Output the [X, Y] coordinate of the center of the cell containing the given text.  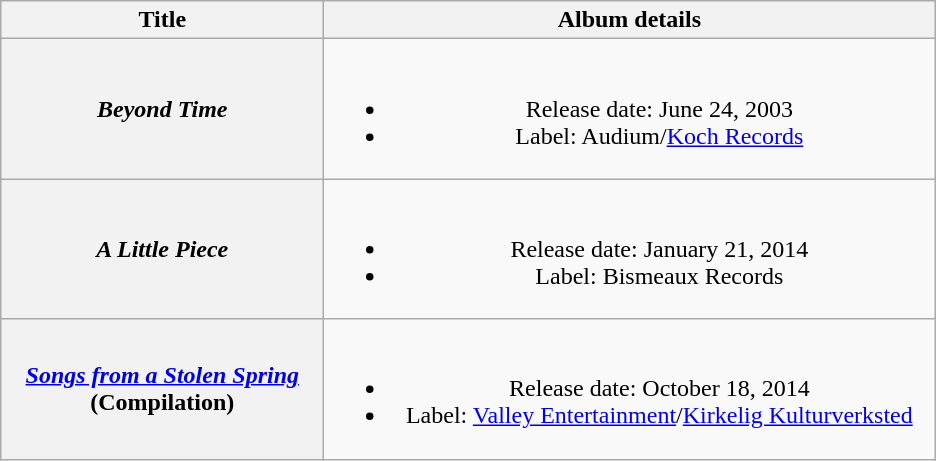
Release date: June 24, 2003Label: Audium/Koch Records [630, 109]
Songs from a Stolen Spring (Compilation) [162, 389]
Title [162, 20]
Album details [630, 20]
A Little Piece [162, 249]
Release date: January 21, 2014Label: Bismeaux Records [630, 249]
Release date: October 18, 2014Label: Valley Entertainment/Kirkelig Kulturverksted [630, 389]
Beyond Time [162, 109]
